Detect which cell encompasses the target text, then output its [X, Y] center coordinate. 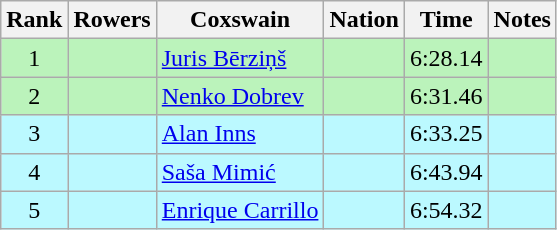
6:33.25 [446, 134]
5 [34, 210]
4 [34, 172]
6:54.32 [446, 210]
Rank [34, 20]
6:31.46 [446, 96]
Saša Mimić [240, 172]
Nation [364, 20]
3 [34, 134]
Nenko Dobrev [240, 96]
1 [34, 58]
6:28.14 [446, 58]
Alan Inns [240, 134]
Juris Bērziņš [240, 58]
2 [34, 96]
Coxswain [240, 20]
Rowers [112, 20]
Enrique Carrillo [240, 210]
Notes [522, 20]
6:43.94 [446, 172]
Time [446, 20]
